Output the [x, y] coordinate of the center of the cell containing the given text.  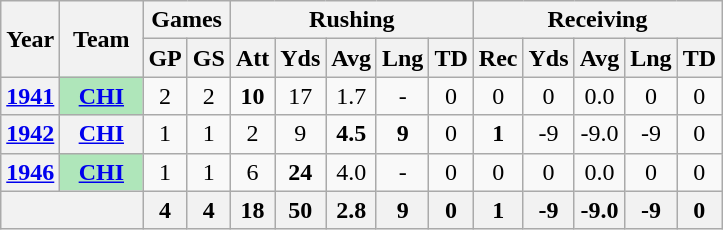
50 [300, 210]
1.7 [352, 96]
GS [208, 58]
Receiving [597, 20]
Rushing [352, 20]
4.0 [352, 172]
Rec [498, 58]
Year [30, 39]
1941 [30, 96]
Games [186, 20]
18 [252, 210]
1942 [30, 134]
24 [300, 172]
4.5 [352, 134]
2.8 [352, 210]
10 [252, 96]
Team [102, 39]
17 [300, 96]
1946 [30, 172]
GP [165, 58]
6 [252, 172]
Att [252, 58]
